Identify which cell holds the provided text, then report its [x, y] central coordinate. 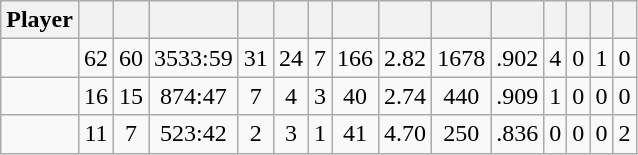
3533:59 [194, 58]
41 [356, 134]
250 [462, 134]
166 [356, 58]
62 [96, 58]
1678 [462, 58]
.909 [518, 96]
874:47 [194, 96]
11 [96, 134]
2.74 [406, 96]
.836 [518, 134]
523:42 [194, 134]
440 [462, 96]
2.82 [406, 58]
Player [40, 20]
24 [290, 58]
16 [96, 96]
4.70 [406, 134]
.902 [518, 58]
60 [132, 58]
40 [356, 96]
31 [256, 58]
15 [132, 96]
